Return the [X, Y] coordinate for the center point of the cell that contains the specified text.  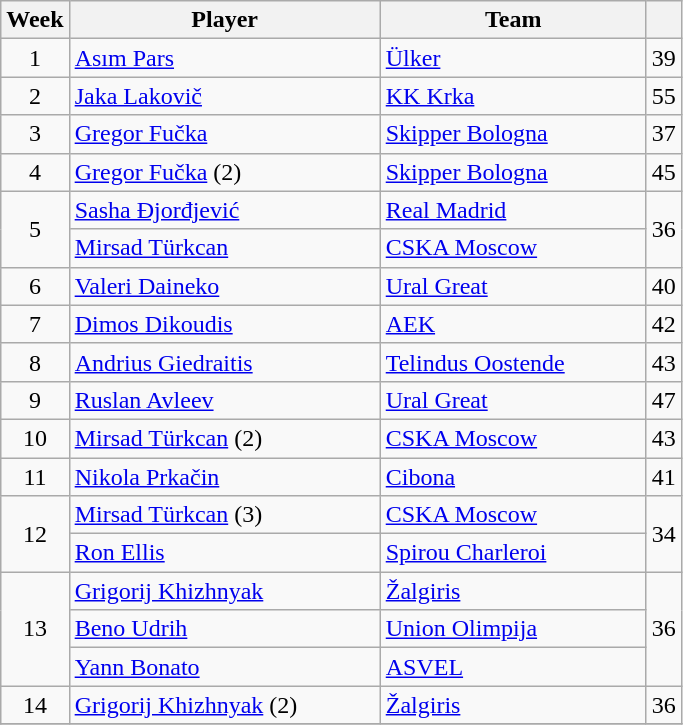
10 [35, 438]
Mirsad Türkcan [224, 248]
41 [664, 477]
8 [35, 362]
Asım Pars [224, 58]
47 [664, 400]
Jaka Lakovič [224, 96]
9 [35, 400]
5 [35, 229]
Andrius Giedraitis [224, 362]
Week [35, 20]
13 [35, 629]
4 [35, 172]
ASVEL [513, 667]
Grigorij Khizhnyak (2) [224, 705]
AEK [513, 324]
Spirou Charleroi [513, 553]
Ülker [513, 58]
Player [224, 20]
1 [35, 58]
Mirsad Türkcan (2) [224, 438]
6 [35, 286]
Beno Udrih [224, 629]
Yann Bonato [224, 667]
55 [664, 96]
42 [664, 324]
45 [664, 172]
Ruslan Avleev [224, 400]
Valeri Daineko [224, 286]
Grigorij Khizhnyak [224, 591]
Sasha Đjorđjević [224, 210]
Gregor Fučka [224, 134]
Mirsad Türkcan (3) [224, 515]
7 [35, 324]
Telindus Oostende [513, 362]
Ron Ellis [224, 553]
KK Krka [513, 96]
3 [35, 134]
34 [664, 534]
Union Olimpija [513, 629]
12 [35, 534]
Team [513, 20]
Gregor Fučka (2) [224, 172]
Cibona [513, 477]
39 [664, 58]
Dimos Dikoudis [224, 324]
14 [35, 705]
40 [664, 286]
2 [35, 96]
11 [35, 477]
Real Madrid [513, 210]
Nikola Prkačin [224, 477]
37 [664, 134]
